Capture the cell that displays the provided text and extract its (x, y) central coordinate. 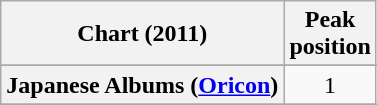
1 (330, 85)
Japanese Albums (Oricon) (142, 85)
Peak position (330, 34)
Chart (2011) (142, 34)
